Output the [X, Y] coordinate of the center of the cell containing the given text.  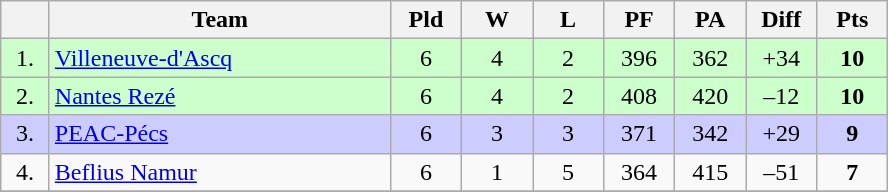
Team [220, 20]
5 [568, 172]
371 [640, 134]
+34 [782, 58]
Nantes Rezé [220, 96]
9 [852, 134]
364 [640, 172]
420 [710, 96]
PA [710, 20]
–51 [782, 172]
7 [852, 172]
1 [496, 172]
Diff [782, 20]
396 [640, 58]
Beflius Namur [220, 172]
3. [26, 134]
1. [26, 58]
Pts [852, 20]
–12 [782, 96]
+29 [782, 134]
W [496, 20]
PF [640, 20]
PEAC-Pécs [220, 134]
408 [640, 96]
Pld [426, 20]
362 [710, 58]
342 [710, 134]
2. [26, 96]
L [568, 20]
415 [710, 172]
4. [26, 172]
Villeneuve-d'Ascq [220, 58]
